Output the [X, Y] coordinate of the center of the cell containing the given text.  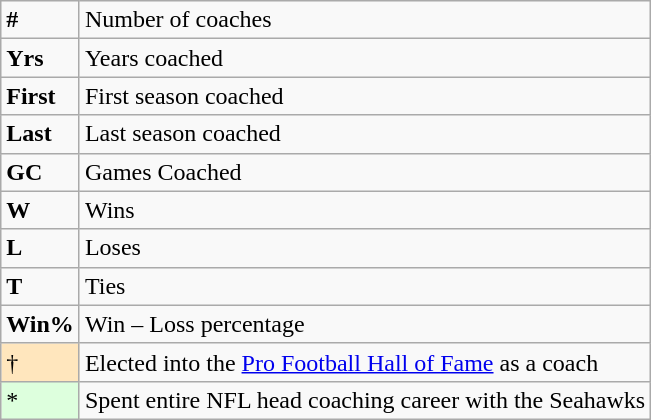
Ties [364, 286]
Number of coaches [364, 20]
# [40, 20]
Wins [364, 210]
† [40, 362]
W [40, 210]
Games Coached [364, 172]
Win – Loss percentage [364, 324]
Spent entire NFL head coaching career with the Seahawks [364, 400]
GC [40, 172]
Elected into the Pro Football Hall of Fame as a coach [364, 362]
Last [40, 134]
Win% [40, 324]
T [40, 286]
* [40, 400]
First [40, 96]
First season coached [364, 96]
Years coached [364, 58]
Last season coached [364, 134]
L [40, 248]
Loses [364, 248]
Yrs [40, 58]
